Capture the cell that displays the provided text and extract its [x, y] central coordinate. 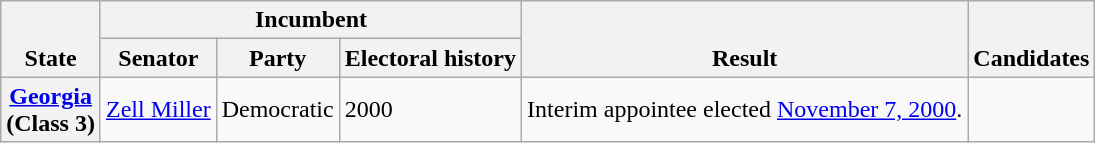
Party [278, 58]
Georgia(Class 3) [51, 110]
State [51, 39]
Zell Miller [158, 110]
2000 [430, 110]
Interim appointee elected November 7, 2000. [745, 110]
Senator [158, 58]
Candidates [1032, 39]
Result [745, 39]
Incumbent [310, 20]
Democratic [278, 110]
Electoral history [430, 58]
